Extract the (X, Y) coordinate from the center of the cell holding the provided text.  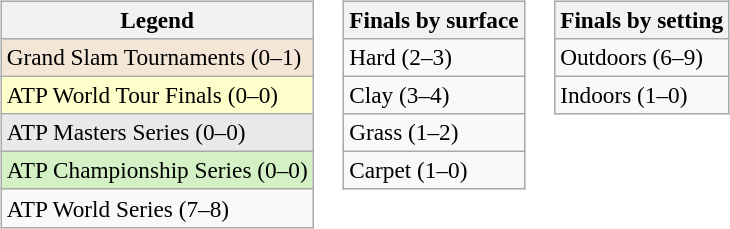
ATP World Tour Finals (0–0) (157, 95)
Clay (3–4) (434, 95)
Carpet (1–0) (434, 171)
ATP Championship Series (0–0) (157, 171)
Outdoors (6–9) (642, 57)
Grand Slam Tournaments (0–1) (157, 57)
ATP World Series (7–8) (157, 208)
Finals by setting (642, 20)
Legend (157, 20)
Finals by surface (434, 20)
Grass (1–2) (434, 133)
Hard (2–3) (434, 57)
Indoors (1–0) (642, 95)
ATP Masters Series (0–0) (157, 133)
